From the cell containing the given text, extract its center point as (X, Y) coordinate. 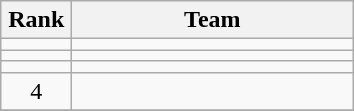
Team (212, 20)
Rank (36, 20)
4 (36, 91)
